Identify which cell holds the provided text, then report its (X, Y) central coordinate. 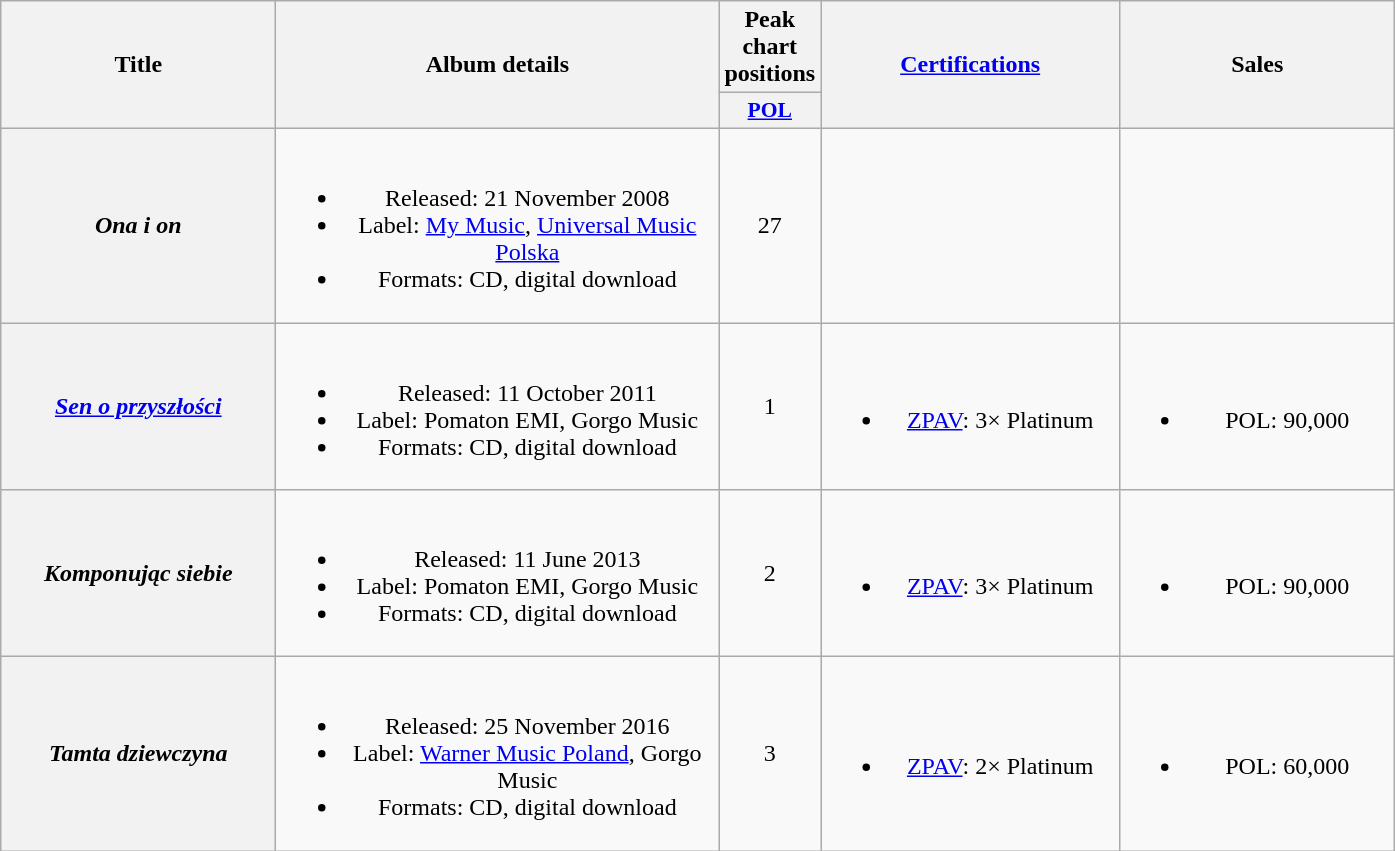
Sen o przyszłości (138, 406)
Released: 25 November 2016Label: Warner Music Poland, Gorgo MusicFormats: CD, digital download (498, 754)
Tamta dziewczyna (138, 754)
Peak chart positions (770, 47)
Ona i on (138, 225)
Released: 11 October 2011Label: Pomaton EMI, Gorgo MusicFormats: CD, digital download (498, 406)
Album details (498, 65)
Released: 21 November 2008Label: My Music, Universal Music PolskaFormats: CD, digital download (498, 225)
Sales (1258, 65)
Title (138, 65)
Released: 11 June 2013Label: Pomaton EMI, Gorgo MusicFormats: CD, digital download (498, 574)
Komponując siebie (138, 574)
2 (770, 574)
27 (770, 225)
1 (770, 406)
POL: 60,000 (1258, 754)
ZPAV: 2× Platinum (970, 754)
POL (770, 111)
3 (770, 754)
Certifications (970, 65)
